Detect which cell encompasses the target text, then output its (X, Y) center coordinate. 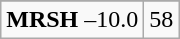
58 (162, 20)
MRSH –10.0 (72, 20)
